Determine the [x, y] coordinate at the center of the cell enclosing the given text.  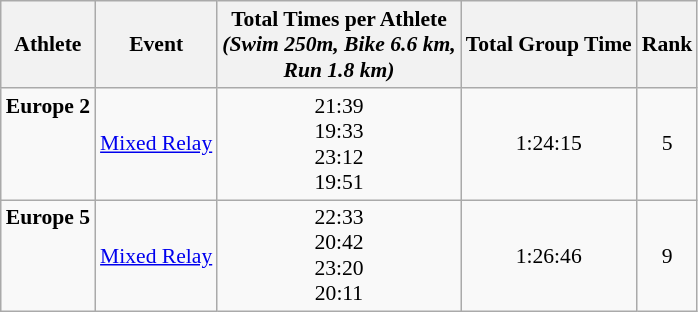
21:3919:3323:1219:51 [338, 144]
Total Times per Athlete(Swim 250m, Bike 6.6 km,Run 1.8 km) [338, 44]
1:24:15 [549, 144]
22:3320:4223:2020:11 [338, 256]
Europe 2 [48, 144]
Total Group Time [549, 44]
Event [156, 44]
Europe 5 [48, 256]
9 [668, 256]
1:26:46 [549, 256]
Athlete [48, 44]
5 [668, 144]
Rank [668, 44]
